Output the [X, Y] coordinate of the center of the cell containing the given text.  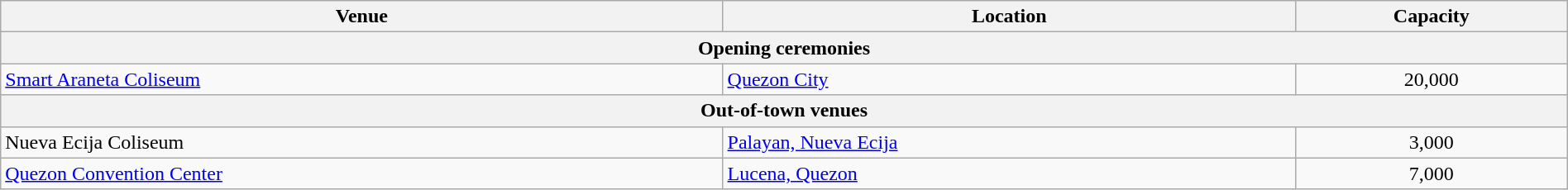
Out-of-town venues [784, 111]
3,000 [1431, 142]
Opening ceremonies [784, 48]
Lucena, Quezon [1009, 173]
Quezon Convention Center [362, 173]
Capacity [1431, 17]
Nueva Ecija Coliseum [362, 142]
Smart Araneta Coliseum [362, 79]
Location [1009, 17]
Venue [362, 17]
Quezon City [1009, 79]
Palayan, Nueva Ecija [1009, 142]
20,000 [1431, 79]
7,000 [1431, 173]
